For the text-containing cell, return its midpoint in [X, Y] coordinate format. 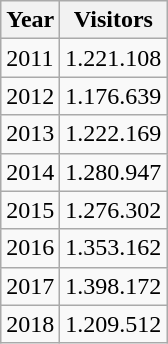
1.176.639 [114, 96]
Year [30, 20]
2011 [30, 58]
2014 [30, 172]
1.221.108 [114, 58]
1.209.512 [114, 324]
2018 [30, 324]
2017 [30, 286]
1.280.947 [114, 172]
1.398.172 [114, 286]
2015 [30, 210]
2013 [30, 134]
2016 [30, 248]
2012 [30, 96]
1.353.162 [114, 248]
1.222.169 [114, 134]
1.276.302 [114, 210]
Visitors [114, 20]
